Capture the cell that displays the provided text and extract its (X, Y) central coordinate. 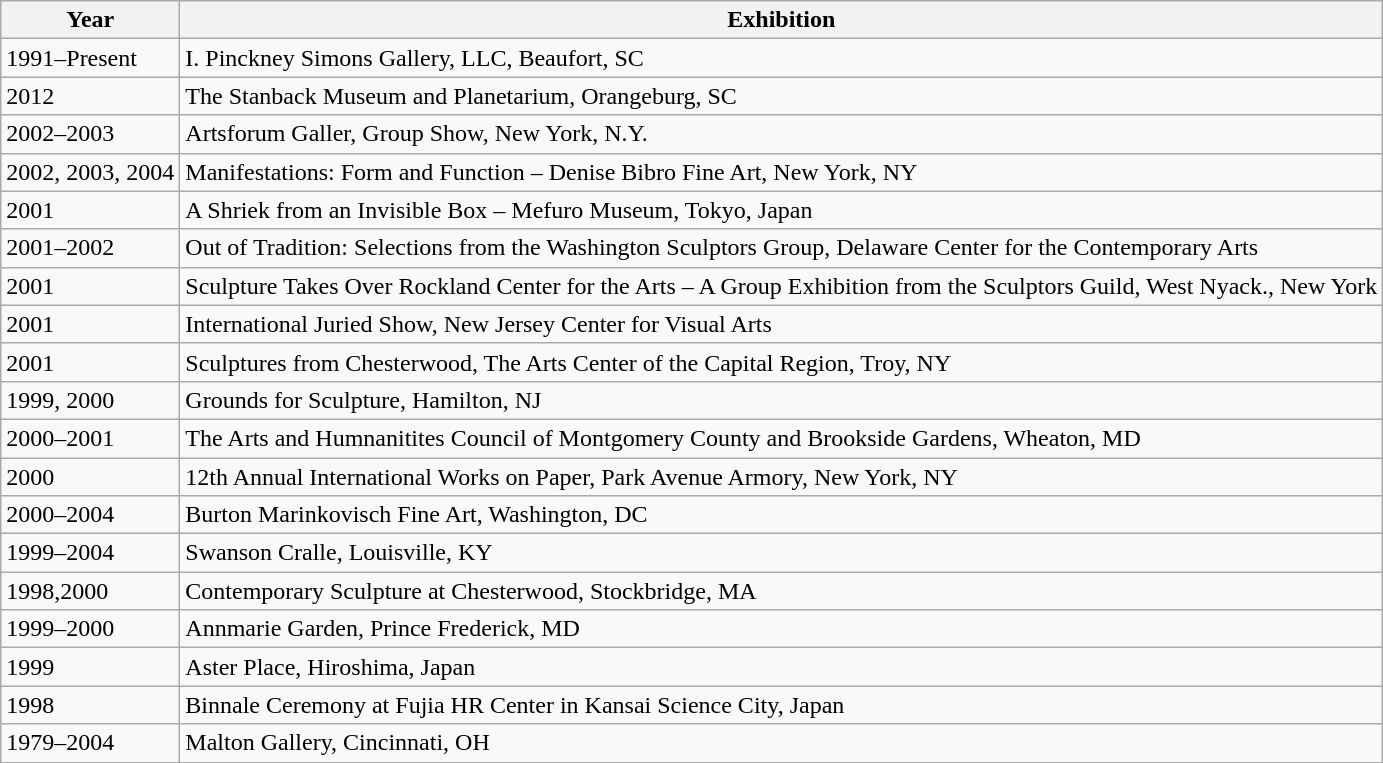
2000 (90, 477)
1998,2000 (90, 591)
Malton Gallery, Cincinnati, OH (782, 743)
12th Annual International Works on Paper, Park Avenue Armory, New York, NY (782, 477)
Aster Place, Hiroshima, Japan (782, 667)
Manifestations: Form and Function – Denise Bibro Fine Art, New York, NY (782, 172)
2002, 2003, 2004 (90, 172)
International Juried Show, New Jersey Center for Visual Arts (782, 324)
Grounds for Sculpture, Hamilton, NJ (782, 400)
2002–2003 (90, 134)
Binnale Ceremony at Fujia HR Center in Kansai Science City, Japan (782, 705)
1991–Present (90, 58)
Sculpture Takes Over Rockland Center for the Arts – A Group Exhibition from the Sculptors Guild, West Nyack., New York (782, 286)
2001–2002 (90, 248)
2000–2001 (90, 438)
Artsforum Galler, Group Show, New York, N.Y. (782, 134)
Out of Tradition: Selections from the Washington Sculptors Group, Delaware Center for the Contemporary Arts (782, 248)
Burton Marinkovisch Fine Art, Washington, DC (782, 515)
2012 (90, 96)
Exhibition (782, 20)
1999, 2000 (90, 400)
1998 (90, 705)
1979–2004 (90, 743)
Year (90, 20)
Annmarie Garden, Prince Frederick, MD (782, 629)
1999–2000 (90, 629)
The Arts and Humnanitites Council of Montgomery County and Brookside Gardens, Wheaton, MD (782, 438)
The Stanback Museum and Planetarium, Orangeburg, SC (782, 96)
I. Pinckney Simons Gallery, LLC, Beaufort, SC (782, 58)
1999 (90, 667)
1999–2004 (90, 553)
Contemporary Sculpture at Chesterwood, Stockbridge, MA (782, 591)
Swanson Cralle, Louisville, KY (782, 553)
A Shriek from an Invisible Box – Mefuro Museum, Tokyo, Japan (782, 210)
2000–2004 (90, 515)
Sculptures from Chesterwood, The Arts Center of the Capital Region, Troy, NY (782, 362)
